Scan for the cell matching the given text and deliver its [X, Y] coordinate at center. 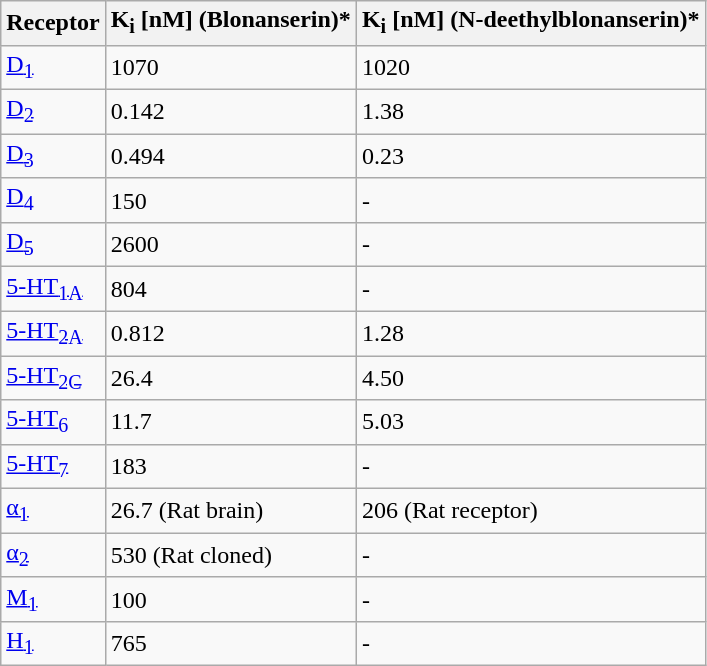
0.494 [230, 156]
0.23 [530, 156]
M1 [53, 599]
α1 [53, 511]
150 [230, 200]
D2 [53, 111]
Receptor [53, 23]
D3 [53, 156]
5-HT2A [53, 333]
D5 [53, 244]
2600 [230, 244]
765 [230, 644]
530 (Rat cloned) [230, 555]
0.812 [230, 333]
1.38 [530, 111]
H1 [53, 644]
1020 [530, 67]
4.50 [530, 378]
26.7 (Rat brain) [230, 511]
D4 [53, 200]
5-HT6 [53, 422]
1.28 [530, 333]
α2 [53, 555]
11.7 [230, 422]
D1 [53, 67]
5-HT1A [53, 289]
5-HT2C [53, 378]
206 (Rat receptor) [530, 511]
5-HT7 [53, 466]
183 [230, 466]
100 [230, 599]
0.142 [230, 111]
Ki [nM] (N-deethylblonanserin)* [530, 23]
Ki [nM] (Blonanserin)* [230, 23]
1070 [230, 67]
26.4 [230, 378]
804 [230, 289]
5.03 [530, 422]
